Capture the cell that displays the provided text and extract its (X, Y) central coordinate. 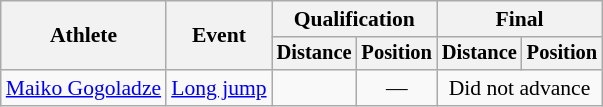
Qualification (354, 19)
Maiko Gogoladze (84, 88)
Final (520, 19)
Event (218, 36)
Did not advance (520, 88)
Athlete (84, 36)
— (397, 88)
Long jump (218, 88)
